For the text-containing cell, return its midpoint in (x, y) coordinate format. 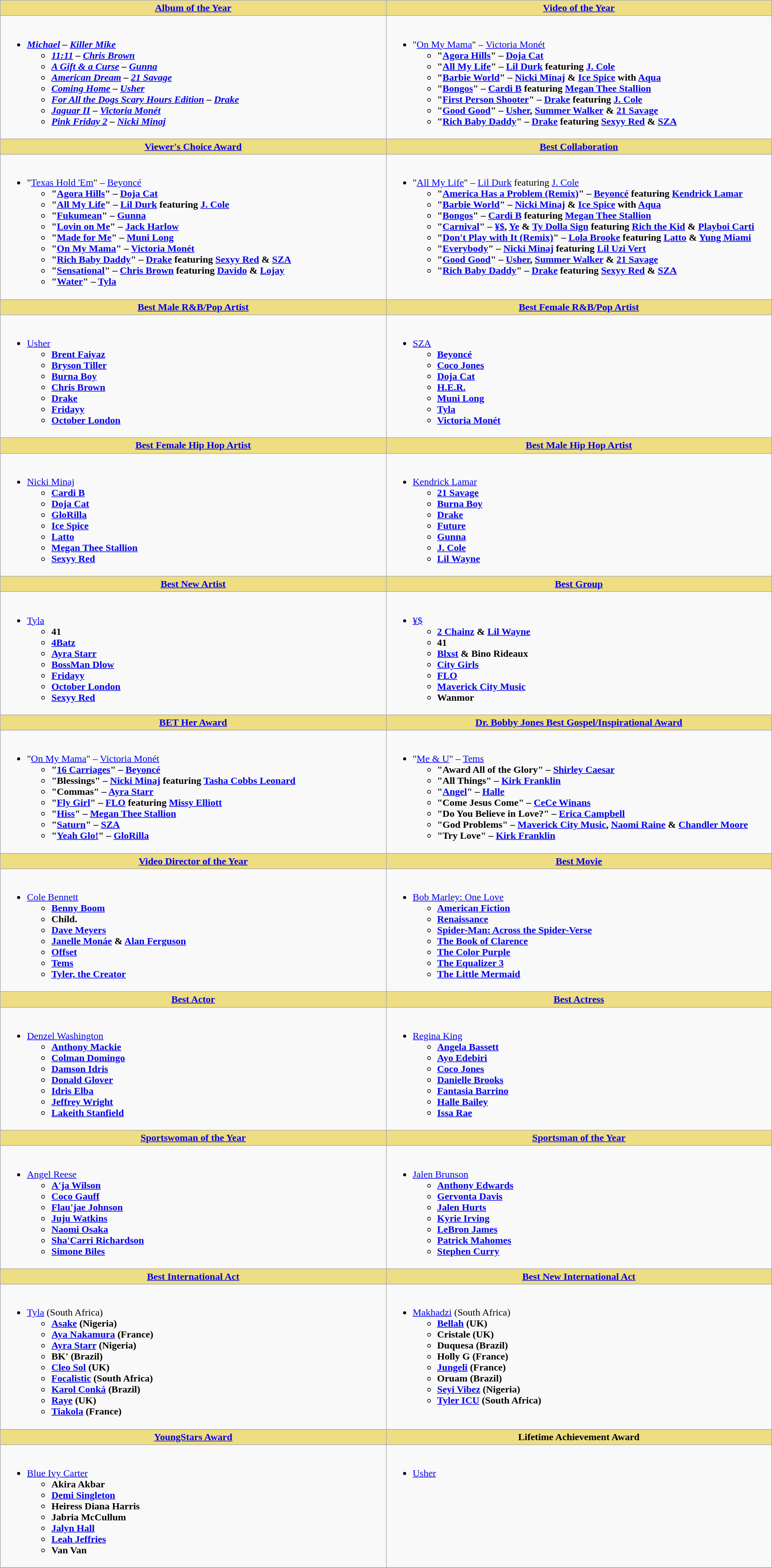
Best Group (579, 584)
Best Female R&B/Pop Artist (579, 307)
Nicki MinajCardi BDoja CatGloRillaIce SpiceLattoMegan Thee StallionSexyy Red (193, 515)
YoungStars Award (193, 1437)
Best New Artist (193, 584)
Video of the Year (579, 8)
Regina KingAngela BassettAyo EdebiriCoco JonesDanielle BrooksFantasia BarrinoHalle BaileyIssa Rae (579, 1069)
Denzel WashingtonAnthony MackieColman DomingoDamson IdrisDonald GloverIdris ElbaJeffrey WrightLakeith Stanfield (193, 1069)
Cole BennettBenny BoomChild.Dave MeyersJanelle Monáe & Alan FergusonOffsetTemsTyler, the Creator (193, 930)
Dr. Bobby Jones Best Gospel/Inspirational Award (579, 722)
Best International Act (193, 1276)
Sportsman of the Year (579, 1138)
¥$2 Chainz & Lil Wayne41Blxst & Bino RideauxCity GirlsFLOMaverick City MusicWanmor (579, 653)
Viewer's Choice Award (193, 147)
Usher (579, 1506)
Best Actor (193, 1000)
Kendrick Lamar21 SavageBurna BoyDrakeFutureGunnaJ. ColeLil Wayne (579, 515)
Angel ReeseA'ja WilsonCoco GauffFlau'jae JohnsonJuju WatkinsNaomi OsakaSha'Carri RichardsonSimone Biles (193, 1207)
Jalen BrunsonAnthony EdwardsGervonta DavisJalen HurtsKyrie IrvingLeBron JamesPatrick MahomesStephen Curry (579, 1207)
Album of the Year (193, 8)
Best New International Act (579, 1276)
SZABeyoncéCoco JonesDoja CatH.E.R.Muni LongTylaVictoria Monét (579, 376)
Lifetime Achievement Award (579, 1437)
Video Director of the Year (193, 861)
Best Male R&B/Pop Artist (193, 307)
Best Movie (579, 861)
Best Actress (579, 1000)
Best Female Hip Hop Artist (193, 445)
Best Male Hip Hop Artist (579, 445)
UsherBrent FaiyazBryson TillerBurna BoyChris BrownDrakeFridayyOctober London (193, 376)
BET Her Award (193, 722)
Blue Ivy CarterAkira AkbarDemi SingletonHeiress Diana HarrisJabria McCullumJalyn HallLeah JeffriesVan Van (193, 1506)
Tyla414BatzAyra StarrBossMan DlowFridayyOctober LondonSexyy Red (193, 653)
Best Collaboration (579, 147)
Sportswoman of the Year (193, 1138)
